Extract the [x, y] coordinate from the center of the cell holding the provided text.  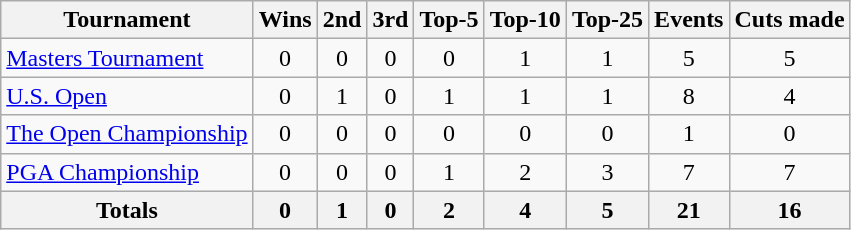
Top-10 [525, 20]
Top-25 [607, 20]
21 [689, 210]
Masters Tournament [127, 58]
Tournament [127, 20]
3 [607, 172]
Top-5 [449, 20]
U.S. Open [127, 96]
Wins [285, 20]
The Open Championship [127, 134]
2nd [342, 20]
8 [689, 96]
3rd [390, 20]
16 [790, 210]
Totals [127, 210]
PGA Championship [127, 172]
Cuts made [790, 20]
Events [689, 20]
